Scan for the cell matching the given text and deliver its [x, y] coordinate at center. 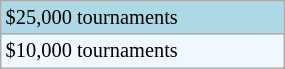
$10,000 tournaments [142, 51]
$25,000 tournaments [142, 17]
